Determine the [X, Y] coordinate at the center of the cell enclosing the given text.  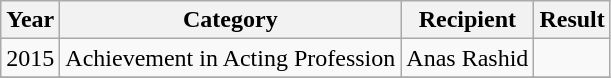
Anas Rashid [468, 58]
Result [572, 20]
2015 [30, 58]
Category [230, 20]
Recipient [468, 20]
Year [30, 20]
Achievement in Acting Profession [230, 58]
